From the cell containing the given text, extract its center point as [x, y] coordinate. 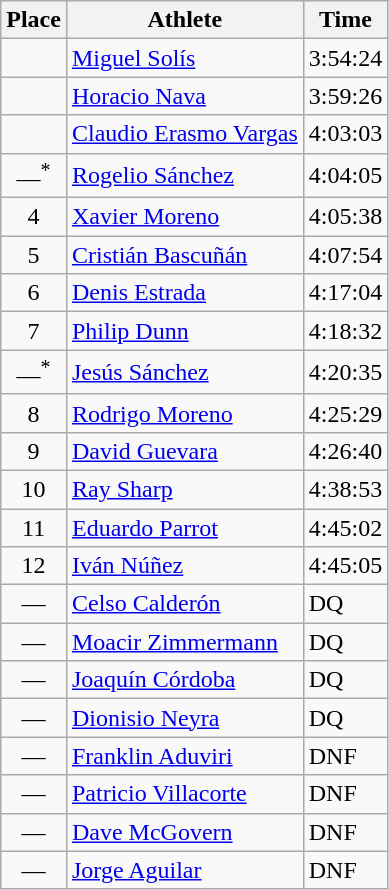
Eduardo Parrot [184, 528]
Iván Núñez [184, 566]
4:03:03 [345, 134]
4:38:53 [345, 489]
12 [34, 566]
Franklin Aduviri [184, 756]
4 [34, 217]
4:26:40 [345, 451]
4:18:32 [345, 331]
Moacir Zimmermann [184, 642]
11 [34, 528]
Xavier Moreno [184, 217]
Place [34, 20]
Denis Estrada [184, 293]
4:04:05 [345, 176]
Ray Sharp [184, 489]
4:45:05 [345, 566]
4:17:04 [345, 293]
7 [34, 331]
Joaquín Córdoba [184, 680]
9 [34, 451]
3:54:24 [345, 58]
Miguel Solís [184, 58]
Dionisio Neyra [184, 718]
8 [34, 413]
Dave McGovern [184, 832]
4:05:38 [345, 217]
5 [34, 255]
6 [34, 293]
Rodrigo Moreno [184, 413]
Rogelio Sánchez [184, 176]
4:45:02 [345, 528]
Horacio Nava [184, 96]
Claudio Erasmo Vargas [184, 134]
4:07:54 [345, 255]
Jorge Aguilar [184, 870]
David Guevara [184, 451]
3:59:26 [345, 96]
Celso Calderón [184, 604]
4:25:29 [345, 413]
Cristián Bascuñán [184, 255]
Athlete [184, 20]
4:20:35 [345, 372]
Time [345, 20]
Philip Dunn [184, 331]
Jesús Sánchez [184, 372]
Patricio Villacorte [184, 794]
10 [34, 489]
